Capture the cell that displays the provided text and extract its [x, y] central coordinate. 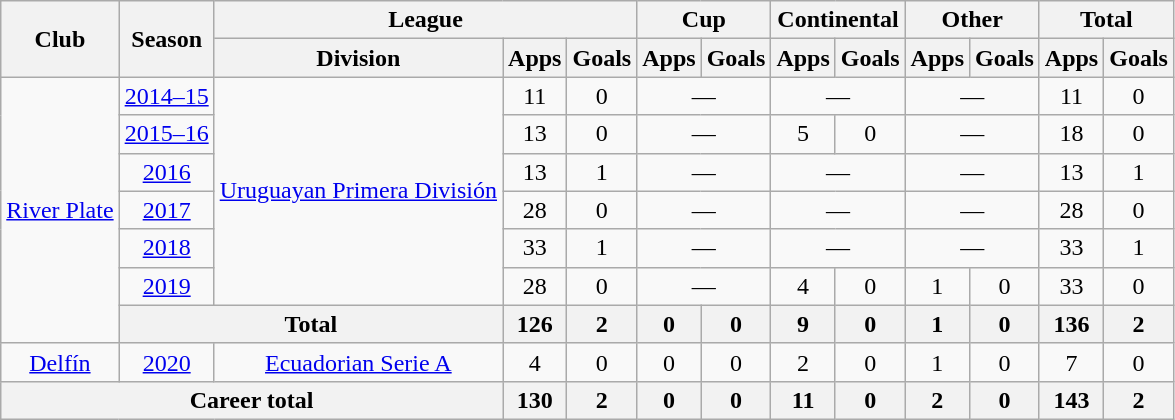
Division [358, 58]
Uruguayan Primera División [358, 191]
126 [535, 324]
2020 [166, 362]
2014–15 [166, 96]
7 [1071, 362]
Other [972, 20]
136 [1071, 324]
Cup [704, 20]
2015–16 [166, 134]
League [426, 20]
2018 [166, 248]
Delfín [60, 362]
Season [166, 39]
Career total [252, 400]
9 [803, 324]
Continental [838, 20]
Club [60, 39]
Ecuadorian Serie A [358, 362]
2016 [166, 172]
2019 [166, 286]
5 [803, 134]
18 [1071, 134]
130 [535, 400]
2017 [166, 210]
143 [1071, 400]
River Plate [60, 210]
